Pinpoint the cell where the given text exists, returning its (x, y) midpoint coordinate. 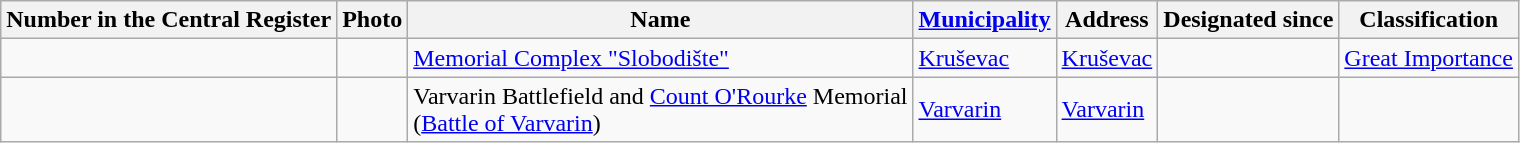
Varvarin Battlefield and Count O'Rourke Memorial(Battle of Varvarin) (660, 110)
Number in the Central Register (169, 20)
Municipality (984, 20)
Designated since (1248, 20)
Memorial Complex "Slobodište" (660, 58)
Name (660, 20)
Classification (1429, 20)
Address (1107, 20)
Photo (372, 20)
Great Importance (1429, 58)
